Determine the (x, y) coordinate at the center of the cell enclosing the given text.  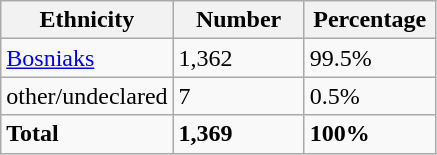
Ethnicity (87, 20)
Bosniaks (87, 58)
99.5% (370, 58)
1,362 (238, 58)
7 (238, 96)
Number (238, 20)
0.5% (370, 96)
other/undeclared (87, 96)
1,369 (238, 134)
100% (370, 134)
Percentage (370, 20)
Total (87, 134)
